Return (X, Y) of the center of cell containing provided text 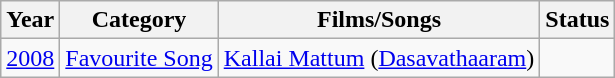
Category (139, 20)
2008 (30, 58)
Films/Songs (379, 20)
Kallai Mattum (Dasavathaaram) (379, 58)
Status (578, 20)
Favourite Song (139, 58)
Year (30, 20)
